Detect which cell encompasses the target text, then output its (x, y) center coordinate. 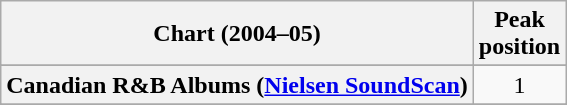
Chart (2004–05) (238, 34)
Peak position (519, 34)
1 (519, 85)
Canadian R&B Albums (Nielsen SoundScan) (238, 85)
